Pinpoint the cell where the given text exists, returning its [x, y] midpoint coordinate. 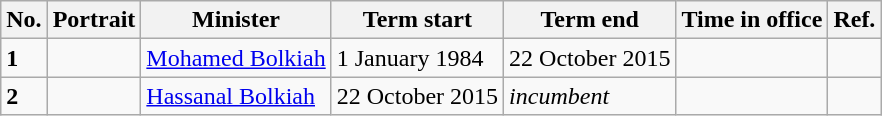
Ref. [854, 20]
Mohamed Bolkiah [236, 58]
2 [24, 96]
Minister [236, 20]
1 [24, 58]
Hassanal Bolkiah [236, 96]
Portrait [94, 20]
1 January 1984 [417, 58]
Time in office [752, 20]
incumbent [590, 96]
Term start [417, 20]
No. [24, 20]
Term end [590, 20]
